Pinpoint the cell where the given text exists, returning its [X, Y] midpoint coordinate. 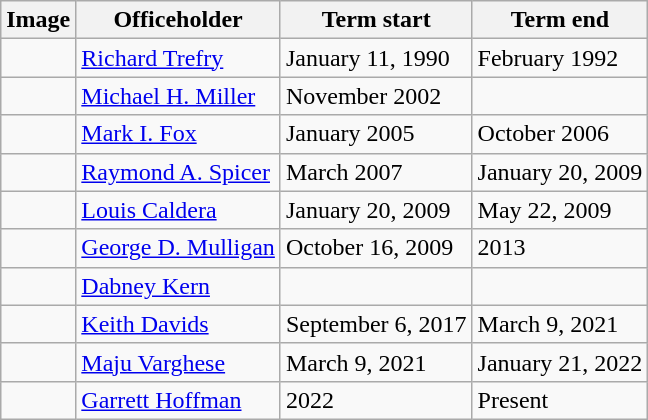
2013 [560, 248]
January 2005 [376, 134]
Louis Caldera [178, 210]
2022 [376, 400]
October 2006 [560, 134]
Dabney Kern [178, 286]
Keith Davids [178, 324]
Michael H. Miller [178, 96]
February 1992 [560, 58]
Richard Trefry [178, 58]
Term end [560, 20]
January 21, 2022 [560, 362]
October 16, 2009 [376, 248]
May 22, 2009 [560, 210]
Mark I. Fox [178, 134]
September 6, 2017 [376, 324]
January 11, 1990 [376, 58]
March 2007 [376, 172]
Present [560, 400]
Raymond A. Spicer [178, 172]
Officeholder [178, 20]
November 2002 [376, 96]
Term start [376, 20]
Image [38, 20]
Garrett Hoffman [178, 400]
George D. Mulligan [178, 248]
Maju Varghese [178, 362]
